Search for the cell housing the specified text and yield its [X, Y] center coordinate. 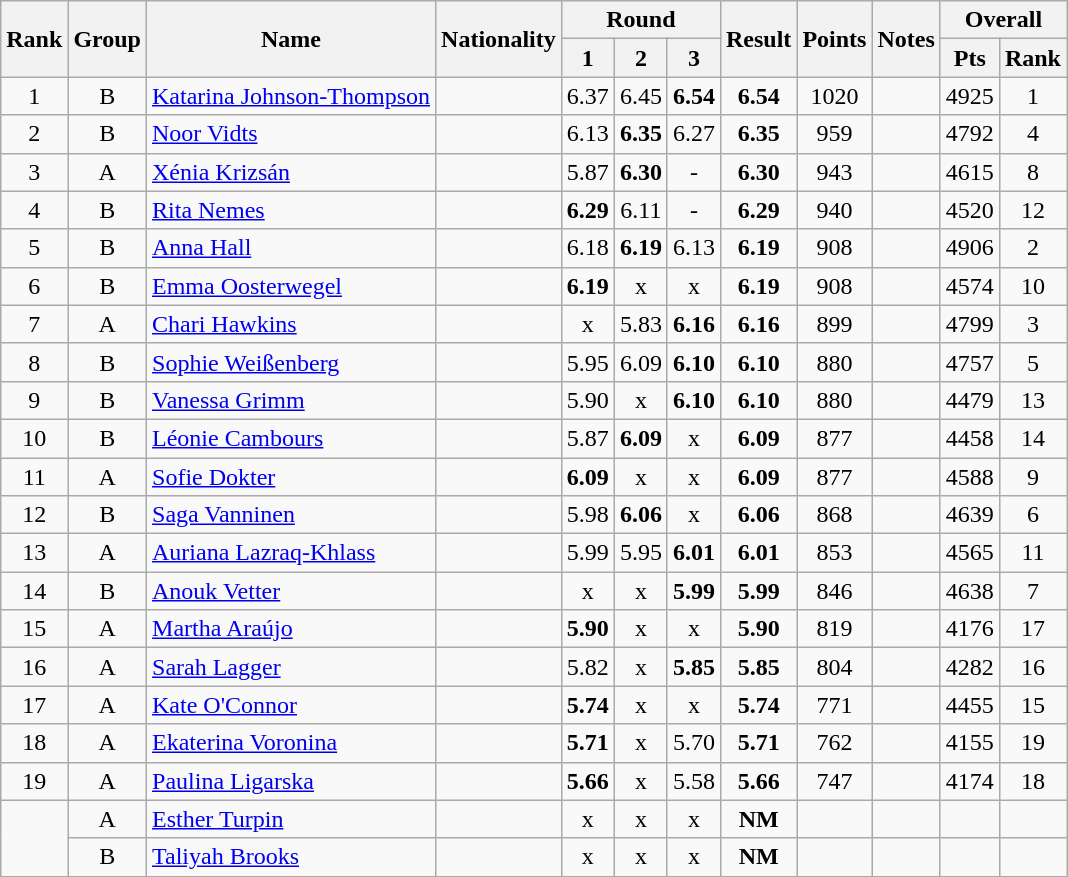
4174 [970, 781]
5.98 [588, 515]
4757 [970, 362]
4479 [970, 400]
Sofie Dokter [292, 477]
Xénia Krizsán [292, 172]
4155 [970, 743]
868 [834, 515]
5.83 [640, 324]
4176 [970, 629]
4638 [970, 591]
4639 [970, 515]
Pts [970, 58]
853 [834, 553]
Sophie Weißenberg [292, 362]
4588 [970, 477]
Result [758, 39]
804 [834, 667]
943 [834, 172]
Anouk Vetter [292, 591]
959 [834, 134]
Paulina Ligarska [292, 781]
747 [834, 781]
846 [834, 591]
4455 [970, 705]
771 [834, 705]
Rita Nemes [292, 210]
Notes [906, 39]
Round [640, 20]
Ekaterina Voronina [292, 743]
6.45 [640, 96]
Kate O'Connor [292, 705]
5.70 [694, 743]
6.11 [640, 210]
6.37 [588, 96]
6.18 [588, 248]
4615 [970, 172]
4565 [970, 553]
Léonie Cambours [292, 438]
819 [834, 629]
899 [834, 324]
4792 [970, 134]
Nationality [499, 39]
Saga Vanninen [292, 515]
4282 [970, 667]
5.82 [588, 667]
Auriana Lazraq-Khlass [292, 553]
Group [108, 39]
Vanessa Grimm [292, 400]
Points [834, 39]
4520 [970, 210]
1020 [834, 96]
Name [292, 39]
4574 [970, 286]
5.58 [694, 781]
Taliyah Brooks [292, 857]
Chari Hawkins [292, 324]
6.27 [694, 134]
Anna Hall [292, 248]
Emma Oosterwegel [292, 286]
4458 [970, 438]
Noor Vidts [292, 134]
Sarah Lagger [292, 667]
4799 [970, 324]
Overall [1003, 20]
762 [834, 743]
4925 [970, 96]
4906 [970, 248]
940 [834, 210]
Esther Turpin [292, 819]
Martha Araújo [292, 629]
Katarina Johnson-Thompson [292, 96]
